Return the (X, Y) coordinate for the center point of the cell that contains the specified text.  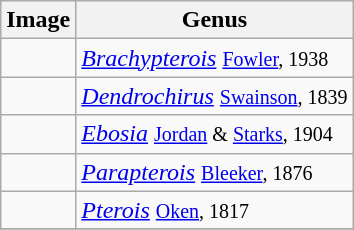
Parapterois Bleeker, 1876 (214, 172)
Genus (214, 20)
Ebosia Jordan & Starks, 1904 (214, 134)
Dendrochirus Swainson, 1839 (214, 96)
Image (38, 20)
Pterois Oken, 1817 (214, 210)
Brachypterois Fowler, 1938 (214, 58)
